Return the (X, Y) coordinate for the center point of the cell that contains the specified text.  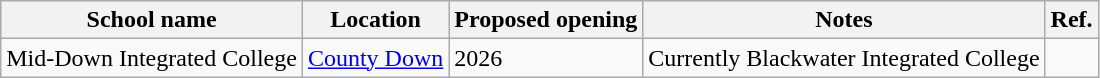
Mid-Down Integrated College (152, 58)
Notes (844, 20)
Ref. (1072, 20)
County Down (375, 58)
Currently Blackwater Integrated College (844, 58)
School name (152, 20)
2026 (546, 58)
Location (375, 20)
Proposed opening (546, 20)
